Determine the (x, y) coordinate at the center of the cell enclosing the given text.  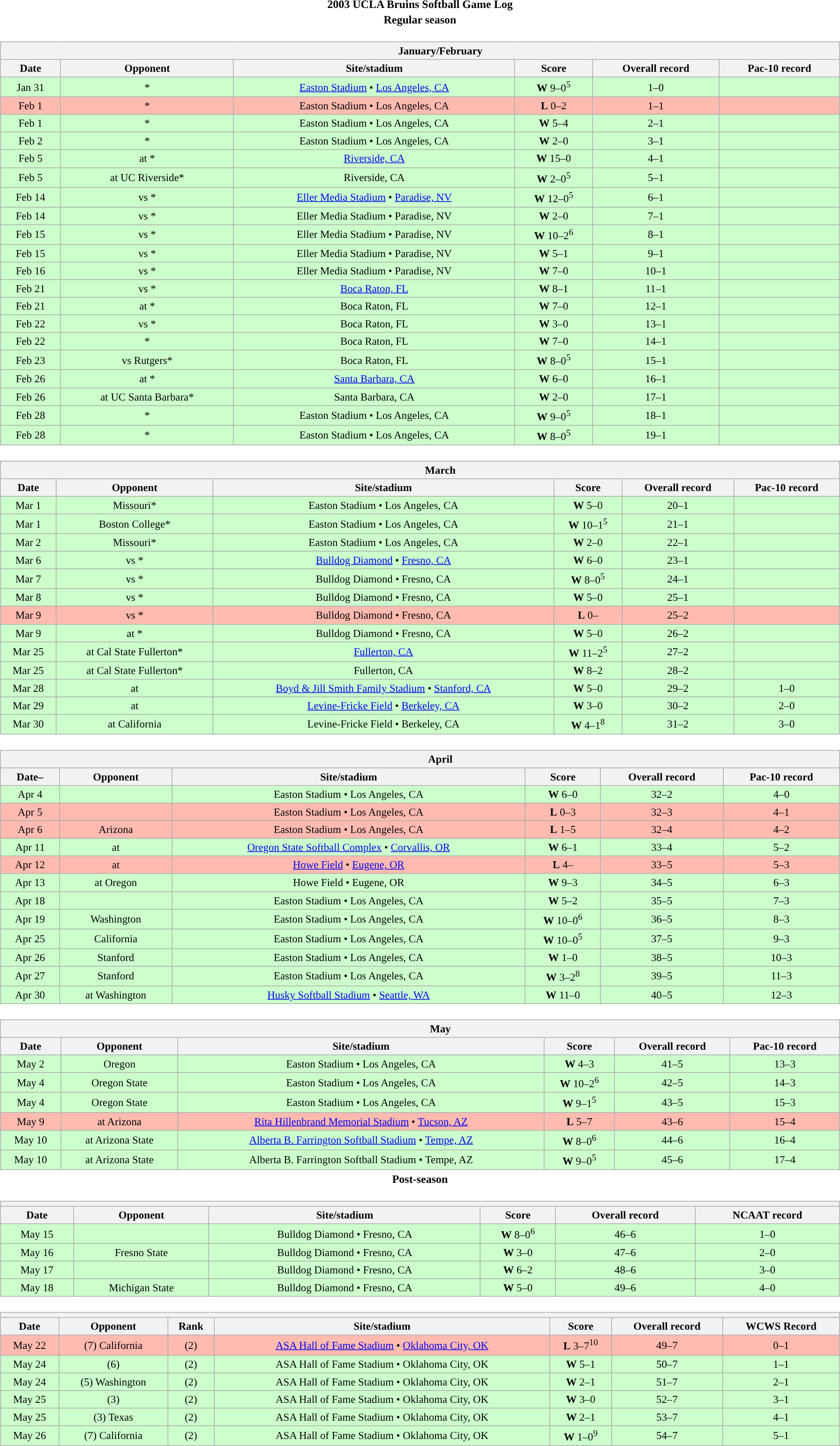
Michigan State (142, 1288)
32–2 (662, 795)
17–1 (656, 396)
20–1 (678, 505)
Apr 5 (30, 812)
7–3 (782, 900)
25–2 (678, 615)
5–3 (782, 865)
L 0–2 (553, 106)
11–1 (656, 288)
44–6 (672, 1140)
W 15–0 (553, 159)
10–3 (782, 957)
19–1 (656, 435)
May 15 (37, 1234)
31–2 (678, 724)
at Arizona (120, 1121)
at UC Riverside* (147, 177)
W 11–25 (588, 651)
15–3 (785, 1102)
Apr 27 (30, 976)
39–5 (662, 976)
45–6 (672, 1159)
6–1 (656, 197)
May 16 (37, 1252)
40–5 (662, 995)
38–5 (662, 957)
Apr 18 (30, 900)
41–5 (672, 1064)
13–3 (785, 1064)
Washington (115, 919)
36–5 (662, 919)
W 3–28 (563, 976)
W 8–1 (553, 288)
9–1 (656, 253)
W 9–15 (579, 1102)
Apr 11 (30, 848)
at UC Santa Barbara* (147, 396)
21–1 (678, 524)
W 5–4 (553, 123)
11–3 (782, 976)
W 8–2 (588, 670)
May 22 (30, 1345)
32–3 (662, 812)
47–6 (625, 1252)
17–4 (785, 1159)
(3) (113, 1399)
Mar 28 (28, 688)
Feb 2 (31, 141)
Apr 4 (30, 795)
8–1 (656, 235)
L 3–710 (580, 1345)
Boyd & Jill Smith Family Stadium • Stanford, CA (383, 688)
35–5 (662, 900)
27–2 (678, 651)
NCAAT record (768, 1215)
Mar 7 (28, 579)
12–3 (782, 995)
22–1 (678, 543)
Mar 6 (28, 560)
May 18 (37, 1288)
24–1 (678, 579)
(3) Texas (113, 1417)
16–4 (785, 1140)
Mar 2 (28, 543)
10–1 (656, 271)
Fresno State (142, 1252)
L 5–7 (579, 1121)
Mar 30 (28, 724)
30–2 (678, 705)
33–5 (662, 865)
15–1 (656, 360)
53–7 (667, 1417)
43–5 (672, 1102)
50–7 (667, 1364)
Rank (191, 1326)
W 10–06 (563, 919)
at California (135, 724)
43–6 (672, 1121)
Boston College* (135, 524)
Apr 19 (30, 919)
Apr 12 (30, 865)
8–3 (782, 919)
March (420, 470)
vs Rutgers* (147, 360)
Apr 25 (30, 939)
12–1 (656, 306)
9–3 (782, 939)
May 9 (31, 1121)
Apr 6 (30, 830)
26–2 (678, 633)
42–5 (672, 1083)
W 4–3 (579, 1064)
15–4 (785, 1121)
(5) Washington (113, 1382)
L 1–5 (563, 830)
14–3 (785, 1083)
W 11–0 (563, 995)
18–1 (656, 415)
46–6 (625, 1234)
0–1 (781, 1345)
WCWS Record (781, 1326)
37–5 (662, 939)
Apr 26 (30, 957)
Apr 13 (30, 883)
Apr 30 (30, 995)
33–4 (662, 848)
13–1 (656, 324)
Date– (30, 777)
W 9–3 (563, 883)
Mar 8 (28, 598)
48–6 (625, 1270)
Arizona (115, 830)
W 1–0 (563, 957)
W 2–05 (553, 177)
25–1 (678, 598)
52–7 (667, 1399)
6–3 (782, 883)
W 6–2 (518, 1270)
May (420, 1029)
May 2 (31, 1064)
W 6–1 (563, 848)
W 4–18 (588, 724)
Oregon State Softball Complex • Corvallis, OR (349, 848)
W 1–09 (580, 1435)
Jan 31 (31, 87)
49–7 (667, 1345)
14–1 (656, 341)
January/February (420, 51)
L 0–3 (563, 812)
49–6 (625, 1288)
16–1 (656, 379)
Mar 29 (28, 705)
32–4 (662, 830)
California (115, 939)
W 12–05 (553, 197)
L 4– (563, 865)
May 26 (30, 1435)
at Washington (115, 995)
Oregon (120, 1064)
Husky Softball Stadium • Seattle, WA (349, 995)
(6) (113, 1364)
Feb 16 (31, 271)
Rita Hillenbrand Memorial Stadium • Tucson, AZ (361, 1121)
54–7 (667, 1435)
28–2 (678, 670)
7–1 (656, 216)
at Oregon (115, 883)
4–2 (782, 830)
23–1 (678, 560)
29–2 (678, 688)
34–5 (662, 883)
W 10–05 (563, 939)
51–7 (667, 1382)
May 17 (37, 1270)
W 10–15 (588, 524)
5–2 (782, 848)
April (420, 759)
L 0– (588, 615)
W 5–2 (563, 900)
Feb 23 (31, 360)
